Provide the [x, y] coordinate of the cell's center where the given text is located.  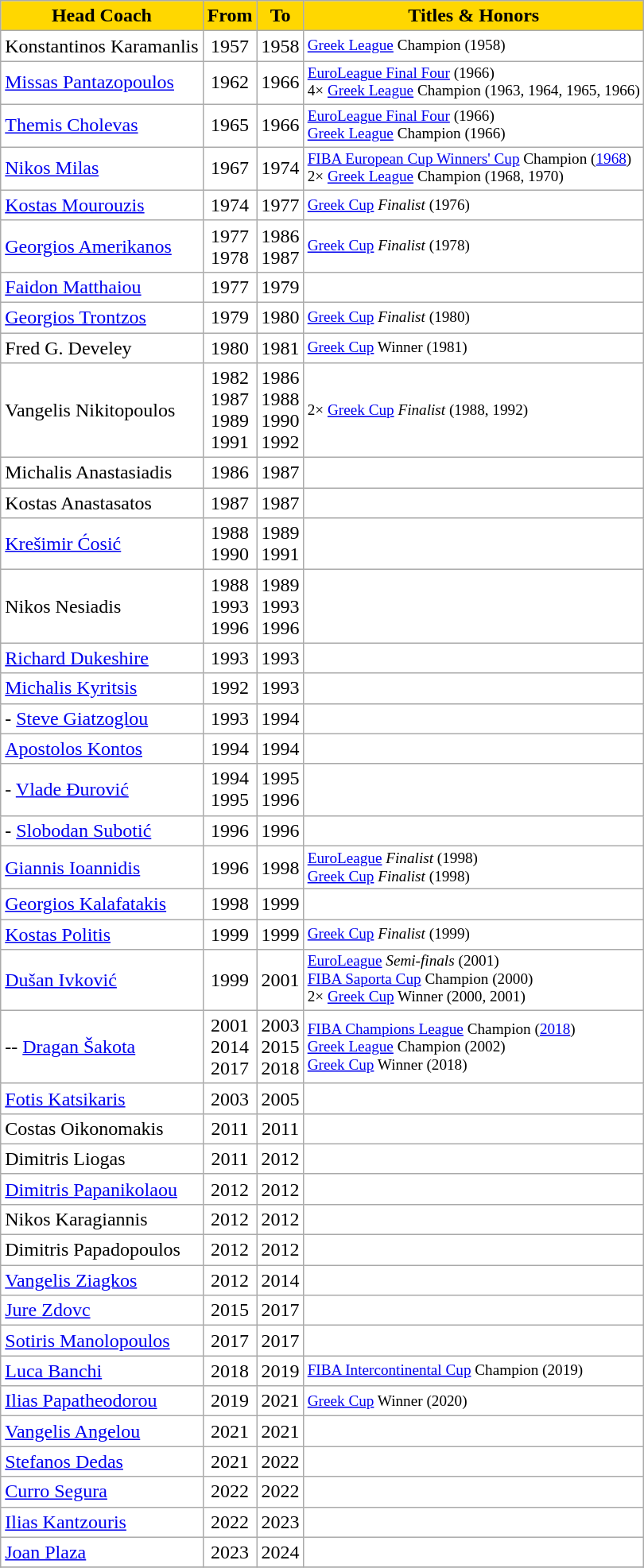
Fred G. Develey [102, 348]
- Slobodan Subotić [102, 830]
200120142017 [230, 1047]
From [230, 16]
Nikos Nesiadis [102, 606]
Greek Cup Winner (2020) [474, 1401]
Georgios Amerikanos [102, 246]
Curro Segura [102, 1492]
Apostolos Kontos [102, 749]
2005 [280, 1098]
Luca Banchi [102, 1371]
EuroLeague Semi-finals (2001) FIBA Saporta Cup Champion (2000) 2× Greek Cup Winner (2000, 2001) [474, 981]
1986 [230, 473]
Faidon Matthaiou [102, 287]
19881990 [230, 544]
Dimitris Papadopoulos [102, 1250]
19891991 [280, 544]
Joan Plaza [102, 1552]
1958 [280, 46]
Dimitris Papanikolaou [102, 1189]
1986198819901992 [280, 410]
2003 [230, 1098]
2× Greek Cup Finalist (1988, 1992) [474, 410]
2001 [280, 981]
Nikos Milas [102, 168]
Georgios Kalafatakis [102, 904]
Dušan Ivković [102, 981]
Sotiris Manolopoulos [102, 1341]
1992 [230, 688]
19771978 [230, 246]
Greek Cup Winner (1981) [474, 348]
Greek League Champion (1958) [474, 46]
Greek Cup Finalist (1978) [474, 246]
1981 [280, 348]
Stefanos Dedas [102, 1462]
Kostas Politis [102, 934]
1957 [230, 46]
Nikos Karagiannis [102, 1220]
Ilias Papatheodorou [102, 1401]
- Steve Giatzoglou [102, 718]
200320152018 [280, 1047]
198919931996 [280, 606]
Greek Cup Finalist (1976) [474, 205]
1982198719891991 [230, 410]
-- Dragan Šakota [102, 1047]
2018 [230, 1371]
Kostas Anastasatos [102, 503]
2015 [230, 1311]
Vangelis Angelou [102, 1431]
Richard Dukeshire [102, 658]
Vangelis Ziagkos [102, 1280]
EuroLeague Finalist (1998) Greek Cup Finalist (1998) [474, 867]
Michalis Anastasiadis [102, 473]
Head Coach [102, 16]
FIBA Intercontinental Cup Champion (2019) [474, 1371]
Costas Oikonomakis [102, 1129]
FIBA Champions League Champion (2018) Greek League Champion (2002) Greek Cup Winner (2018) [474, 1047]
1962 [230, 83]
2014 [280, 1280]
Giannis Ioannidis [102, 867]
1967 [230, 168]
FIBA European Cup Winners' Cup Champion (1968) 2× Greek League Champion (1968, 1970) [474, 168]
Vangelis Nikitopoulos [102, 410]
Dimitris Liogas [102, 1159]
Jure Zdovc [102, 1311]
EuroLeague Final Four (1966) 4× Greek League Champion (1963, 1964, 1965, 1966) [474, 83]
19861987 [280, 246]
Ilias Kantzouris [102, 1522]
To [280, 16]
Krešimir Ćosić [102, 544]
Konstantinos Karamanlis [102, 46]
Themis Cholevas [102, 126]
Titles & Honors [474, 16]
Missas Pantazopoulos [102, 83]
198819931996 [230, 606]
Kostas Mourouzis [102, 205]
1965 [230, 126]
Greek Cup Finalist (1999) [474, 934]
EuroLeague Final Four (1966) Greek League Champion (1966) [474, 126]
- Vlade Đurović [102, 790]
Georgios Trontzos [102, 317]
Greek Cup Finalist (1980) [474, 317]
19951996 [280, 790]
Michalis Kyritsis [102, 688]
19941995 [230, 790]
2024 [280, 1552]
Fotis Katsikaris [102, 1098]
